From the cell containing the given text, extract its center point as (X, Y) coordinate. 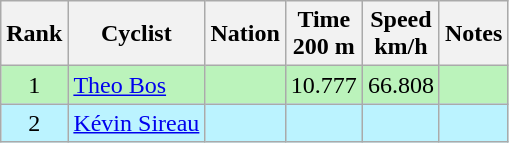
2 (34, 123)
66.808 (400, 85)
Nation (245, 34)
Cyclist (136, 34)
Speedkm/h (400, 34)
Time200 m (324, 34)
Kévin Sireau (136, 123)
Theo Bos (136, 85)
Rank (34, 34)
Notes (473, 34)
10.777 (324, 85)
1 (34, 85)
